Locate the cell with the specified text and output its [X, Y] center coordinate. 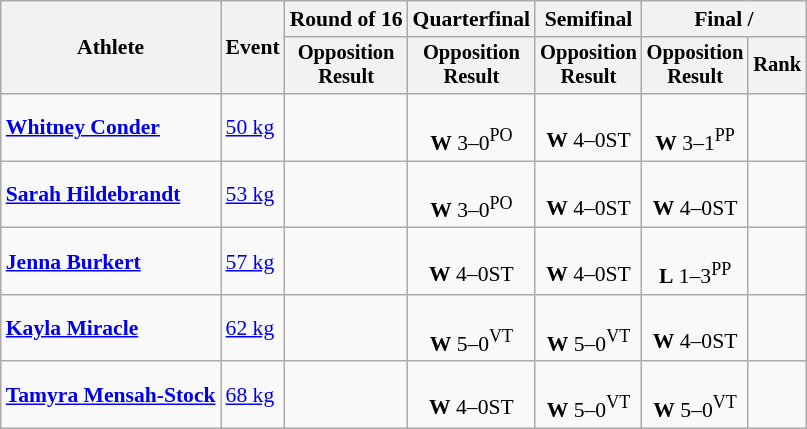
50 kg [253, 128]
Semifinal [588, 19]
L 1–3PP [696, 262]
Tamyra Mensah-Stock [111, 396]
Sarah Hildebrandt [111, 194]
68 kg [253, 396]
Final / [724, 19]
57 kg [253, 262]
Quarterfinal [472, 19]
Athlete [111, 48]
Kayla Miracle [111, 328]
Whitney Conder [111, 128]
Jenna Burkert [111, 262]
Round of 16 [346, 19]
62 kg [253, 328]
W 3–1PP [696, 128]
53 kg [253, 194]
Rank [777, 66]
Event [253, 48]
